Find where the given text appears and provide that cell's center as (X, Y) coordinate. 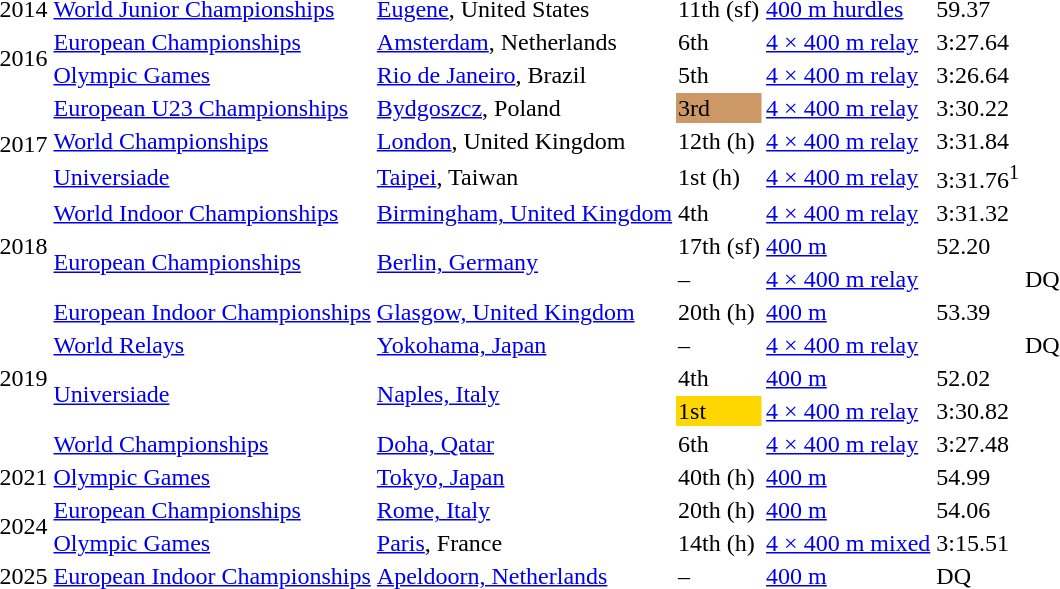
Tokyo, Japan (524, 477)
European Indoor Championships (212, 312)
17th (sf) (720, 246)
3:26.64 (978, 75)
3:27.48 (978, 444)
Berlin, Germany (524, 262)
Birmingham, United Kingdom (524, 213)
3:31.84 (978, 141)
14th (h) (720, 543)
53.39 (978, 312)
World Relays (212, 345)
3:27.64 (978, 42)
Glasgow, United Kingdom (524, 312)
4 × 400 m mixed (848, 543)
12th (h) (720, 141)
3:31.32 (978, 213)
52.20 (978, 246)
52.02 (978, 378)
Paris, France (524, 543)
Taipei, Taiwan (524, 177)
3:31.761 (978, 177)
3:15.51 (978, 543)
1st (h) (720, 177)
Doha, Qatar (524, 444)
54.06 (978, 510)
World Indoor Championships (212, 213)
3rd (720, 108)
Amsterdam, Netherlands (524, 42)
5th (720, 75)
3:30.82 (978, 411)
Rio de Janeiro, Brazil (524, 75)
European U23 Championships (212, 108)
3:30.22 (978, 108)
Bydgoszcz, Poland (524, 108)
Yokohama, Japan (524, 345)
Naples, Italy (524, 394)
1st (720, 411)
London, United Kingdom (524, 141)
54.99 (978, 477)
Rome, Italy (524, 510)
40th (h) (720, 477)
